Return [x, y] of the center of cell containing provided text 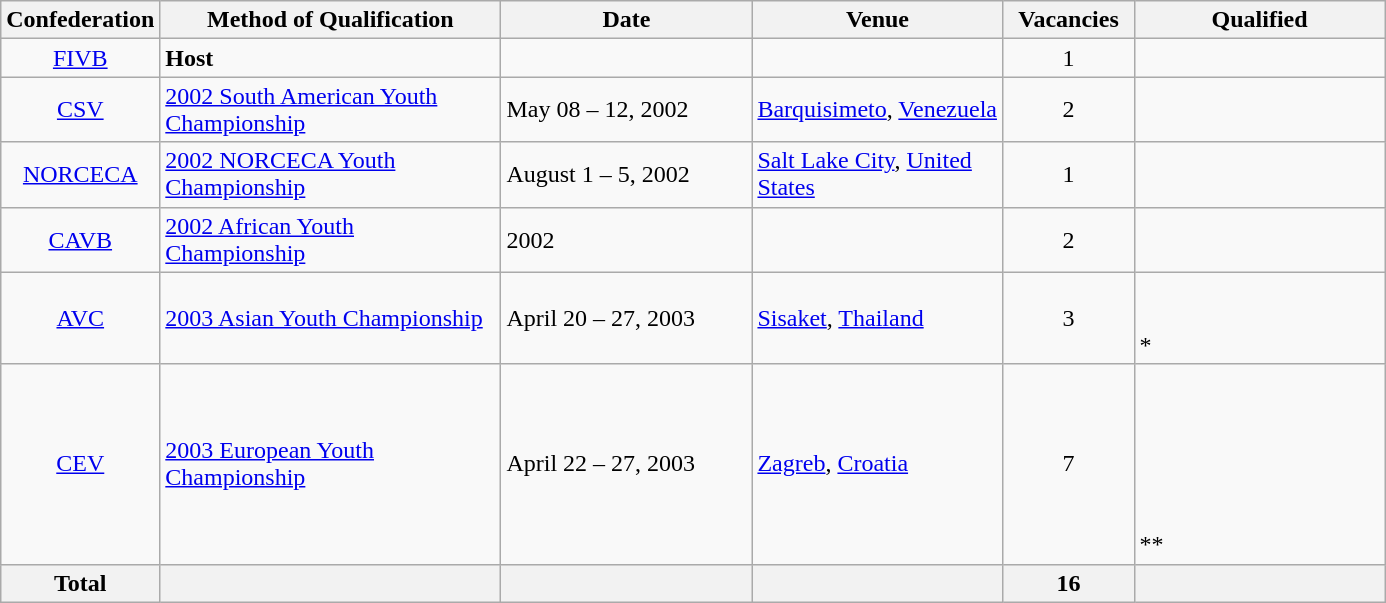
Zagreb, Croatia [878, 464]
2003 Asian Youth Championship [330, 318]
16 [1068, 583]
2002 South American Youth Championship [330, 110]
CAVB [80, 240]
2002 [626, 240]
May 08 – 12, 2002 [626, 110]
7 [1068, 464]
CSV [80, 110]
Total [80, 583]
Salt Lake City, United States [878, 174]
Confederation [80, 20]
CEV [80, 464]
Venue [878, 20]
NORCECA [80, 174]
Host [330, 58]
Sisaket, Thailand [878, 318]
Barquisimeto, Venezuela [878, 110]
AVC [80, 318]
** [1260, 464]
* [1260, 318]
FIVB [80, 58]
April 20 – 27, 2003 [626, 318]
2002 NORCECA Youth Championship [330, 174]
Qualified [1260, 20]
2002 African Youth Championship [330, 240]
3 [1068, 318]
Method of Qualification [330, 20]
August 1 – 5, 2002 [626, 174]
Date [626, 20]
Vacancies [1068, 20]
2003 European Youth Championship [330, 464]
April 22 – 27, 2003 [626, 464]
